Return [x, y] of the center of cell containing provided text 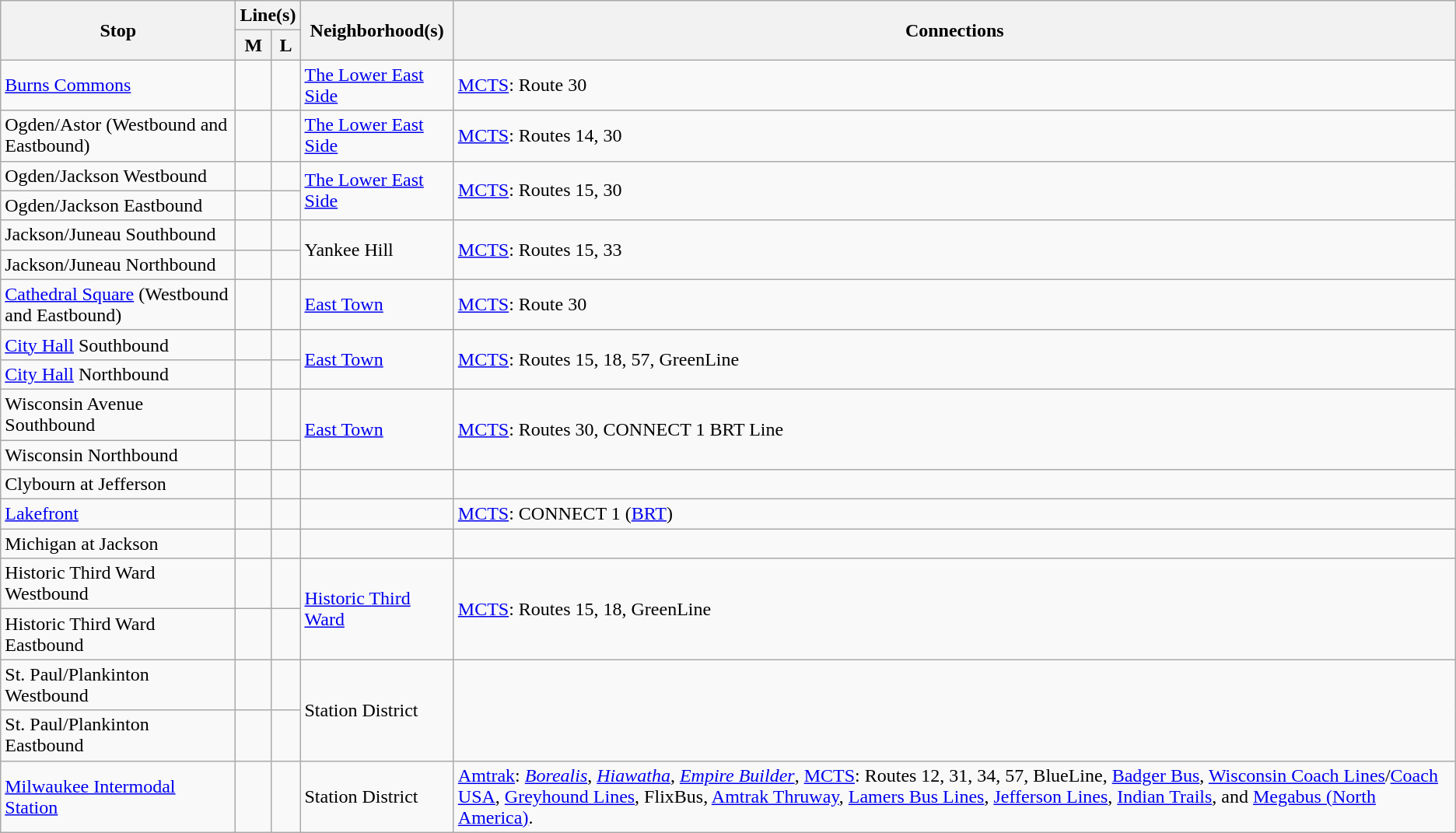
MCTS: CONNECT 1 (BRT) [954, 514]
Historic Third Ward Eastbound [118, 635]
Jackson/Juneau Northbound [118, 264]
MCTS: Routes 15, 33 [954, 250]
Historic Third Ward [376, 609]
MCTS: Routes 15, 30 [954, 191]
M [254, 45]
Cathedral Square (Westbound and Eastbound) [118, 305]
MCTS: Routes 30, CONNECT 1 BRT Line [954, 429]
Ogden/Astor (Westbound and Eastbound) [118, 135]
Wisconsin Avenue Southbound [118, 414]
L [286, 45]
St. Paul/Plankinton Eastbound [118, 736]
Stop [118, 30]
Michigan at Jackson [118, 544]
MCTS: Routes 15, 18, 57, GreenLine [954, 359]
St. Paul/Plankinton Westbound [118, 684]
Ogden/Jackson Eastbound [118, 205]
Wisconsin Northbound [118, 455]
Ogden/Jackson Westbound [118, 176]
Milwaukee Intermodal Station [118, 796]
Burns Commons [118, 86]
MCTS: Routes 14, 30 [954, 135]
Lakefront [118, 514]
Connections [954, 30]
Jackson/Juneau Southbound [118, 235]
Clybourn at Jefferson [118, 485]
Yankee Hill [376, 250]
MCTS: Routes 15, 18, GreenLine [954, 609]
Neighborhood(s) [376, 30]
City Hall Northbound [118, 374]
Line(s) [268, 16]
Historic Third Ward Westbound [118, 583]
City Hall Southbound [118, 345]
